Capture the cell that displays the provided text and extract its [X, Y] central coordinate. 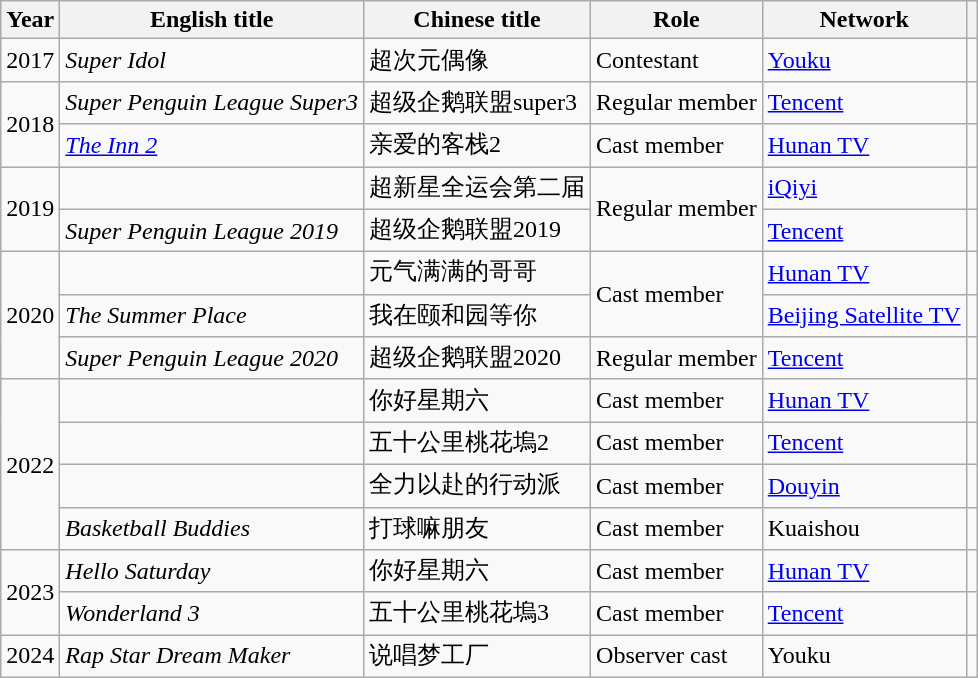
Contestant [677, 60]
Hello Saturday [212, 572]
The Summer Place [212, 316]
Year [30, 20]
超级企鹅联盟super3 [476, 102]
Kuaishou [864, 528]
超次元偶像 [476, 60]
2024 [30, 656]
五十公里桃花塢2 [476, 444]
超级企鹅联盟2019 [476, 230]
Super Penguin League 2019 [212, 230]
打球嘛朋友 [476, 528]
2017 [30, 60]
Rap Star Dream Maker [212, 656]
全力以赴的行动派 [476, 486]
Role [677, 20]
English title [212, 20]
Super Penguin League 2020 [212, 358]
说唱梦工厂 [476, 656]
2022 [30, 464]
Basketball Buddies [212, 528]
超新星全运会第二届 [476, 188]
元气满满的哥哥 [476, 274]
Network [864, 20]
The Inn 2 [212, 146]
2019 [30, 208]
iQiyi [864, 188]
2018 [30, 124]
Wonderland 3 [212, 614]
2020 [30, 316]
亲爱的客栈2 [476, 146]
五十公里桃花塢3 [476, 614]
Douyin [864, 486]
Chinese title [476, 20]
Super Penguin League Super3 [212, 102]
2023 [30, 592]
我在颐和园等你 [476, 316]
Super Idol [212, 60]
Beijing Satellite TV [864, 316]
Observer cast [677, 656]
超级企鹅联盟2020 [476, 358]
